Locate the cell with the specified text and output its [X, Y] center coordinate. 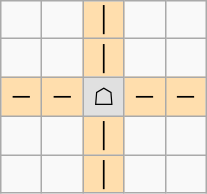
☖ [104, 97]
